Find where the given text appears and provide that cell's center as [X, Y] coordinate. 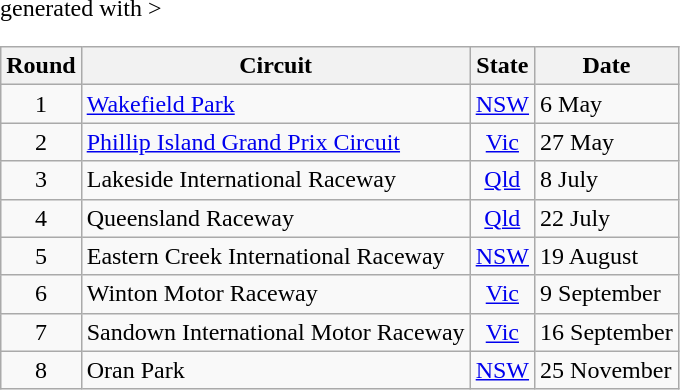
19 August [607, 256]
3 [41, 180]
Sandown International Motor Raceway [276, 332]
Queensland Raceway [276, 218]
1 [41, 104]
8 July [607, 180]
6 May [607, 104]
4 [41, 218]
27 May [607, 142]
Circuit [276, 66]
5 [41, 256]
Date [607, 66]
16 September [607, 332]
25 November [607, 370]
Round [41, 66]
22 July [607, 218]
Oran Park [276, 370]
State [502, 66]
Eastern Creek International Raceway [276, 256]
8 [41, 370]
9 September [607, 294]
2 [41, 142]
Phillip Island Grand Prix Circuit [276, 142]
6 [41, 294]
Lakeside International Raceway [276, 180]
Winton Motor Raceway [276, 294]
Wakefield Park [276, 104]
7 [41, 332]
